For the text-containing cell, return its midpoint in (X, Y) coordinate format. 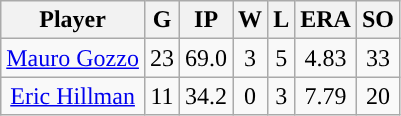
Player (73, 20)
ERA (326, 20)
W (250, 20)
23 (162, 58)
G (162, 20)
20 (378, 96)
IP (206, 20)
4.83 (326, 58)
34.2 (206, 96)
69.0 (206, 58)
Mauro Gozzo (73, 58)
L (282, 20)
7.79 (326, 96)
SO (378, 20)
11 (162, 96)
5 (282, 58)
33 (378, 58)
Eric Hillman (73, 96)
0 (250, 96)
